Detect which cell encompasses the target text, then output its [X, Y] center coordinate. 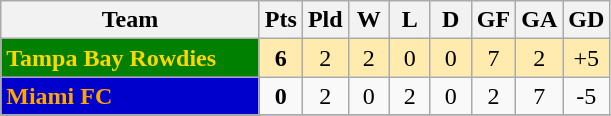
GA [540, 20]
Tampa Bay Rowdies [130, 58]
GD [586, 20]
L [410, 20]
Miami FC [130, 96]
6 [280, 58]
W [368, 20]
Pts [280, 20]
Pld [325, 20]
D [450, 20]
+5 [586, 58]
-5 [586, 96]
GF [493, 20]
Team [130, 20]
